For the text-containing cell, return its midpoint in [x, y] coordinate format. 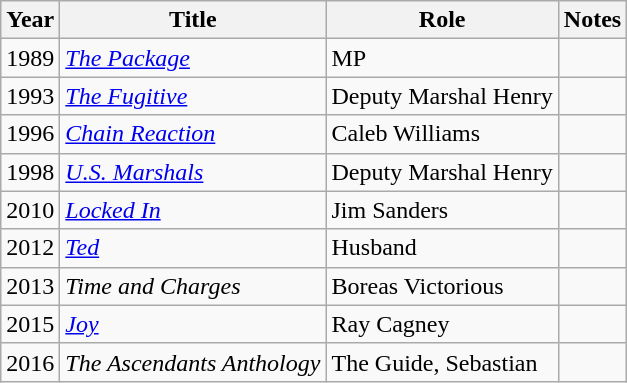
1998 [30, 172]
2016 [30, 362]
2012 [30, 248]
The Ascendants Anthology [193, 362]
Caleb Williams [442, 134]
Husband [442, 248]
Ted [193, 248]
MP [442, 58]
The Guide, Sebastian [442, 362]
2015 [30, 324]
2010 [30, 210]
Jim Sanders [442, 210]
Boreas Victorious [442, 286]
2013 [30, 286]
Notes [592, 20]
1996 [30, 134]
Joy [193, 324]
Time and Charges [193, 286]
Title [193, 20]
Ray Cagney [442, 324]
The Package [193, 58]
Chain Reaction [193, 134]
Year [30, 20]
1989 [30, 58]
1993 [30, 96]
Role [442, 20]
Locked In [193, 210]
U.S. Marshals [193, 172]
The Fugitive [193, 96]
